Pinpoint the cell where the given text exists, returning its (x, y) midpoint coordinate. 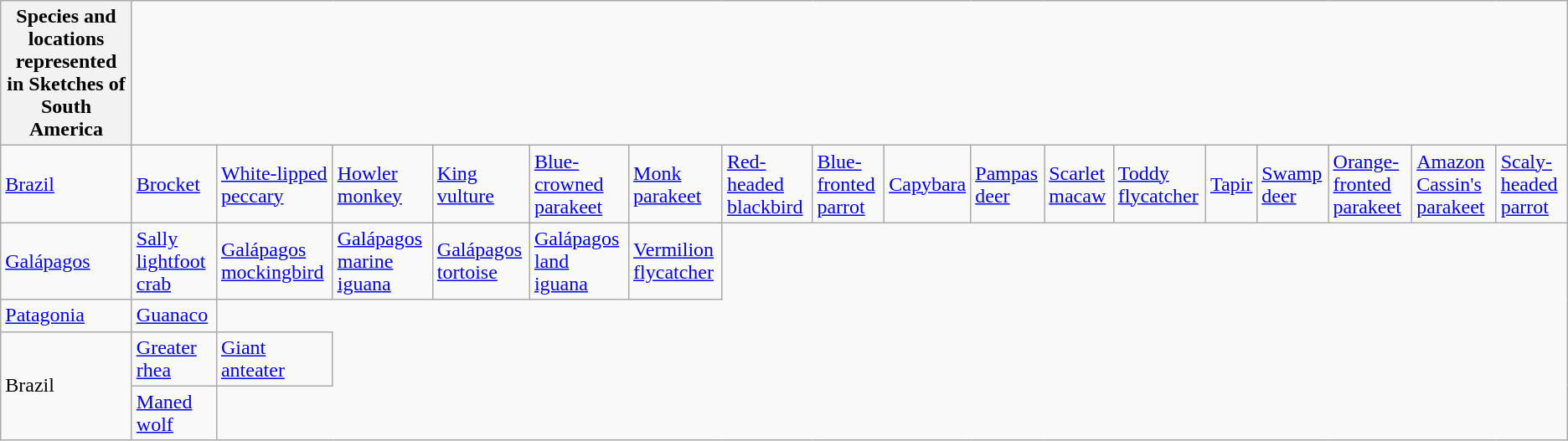
Monk parakeet (676, 184)
Sally lightfoot crab (174, 261)
White-lipped peccary (275, 184)
Galápagos marine iguana (382, 261)
Giant anteater (275, 358)
Amazon Cassin's parakeet (1454, 184)
Galápagos land iguana (579, 261)
Vermilion flycatcher (676, 261)
Blue-crowned parakeet (579, 184)
Brocket (174, 184)
Red-headed blackbird (767, 184)
Greater rhea (174, 358)
Scarlet macaw (1079, 184)
Galápagos tortoise (481, 261)
Howler monkey (382, 184)
Pampas deer (1008, 184)
King vulture (481, 184)
Galápagos (67, 261)
Maned wolf (174, 413)
Orange-fronted parakeet (1370, 184)
Tapir (1231, 184)
Patagonia (67, 315)
Scaly-headed parrot (1531, 184)
Capybara (928, 184)
Galápagos mockingbird (275, 261)
Toddy flycatcher (1159, 184)
Swamp deer (1293, 184)
Blue-fronted parrot (848, 184)
Species and locations represented in Sketches of South America (67, 74)
Guanaco (174, 315)
